Output the [X, Y] coordinate of the center of the cell containing the given text.  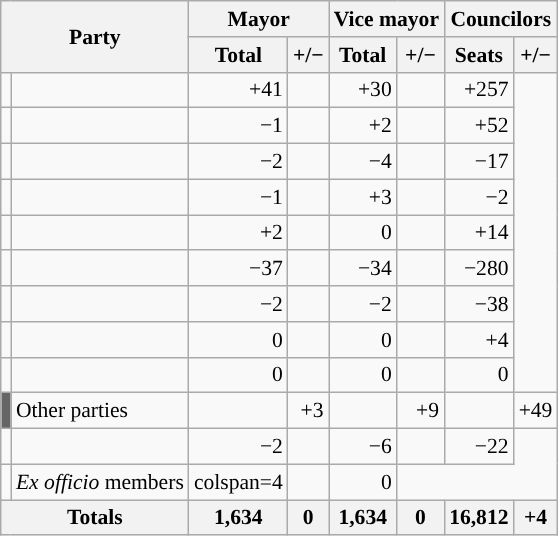
Vice mayor [386, 19]
+9 [420, 411]
Party [95, 36]
Councilors [500, 19]
−37 [238, 269]
+14 [478, 233]
16,812 [478, 518]
+30 [363, 90]
−34 [363, 269]
Mayor [259, 19]
−6 [363, 447]
−280 [478, 269]
colspan=4 [238, 482]
+257 [478, 90]
−17 [478, 162]
−38 [478, 304]
+52 [478, 126]
Ex officio members [100, 482]
+49 [536, 411]
+41 [238, 90]
−4 [363, 162]
Seats [478, 55]
Other parties [100, 411]
Totals [95, 518]
−22 [478, 447]
